Return (x, y) of the center of cell containing provided text 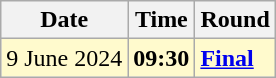
Round (235, 20)
Time (162, 20)
Final (235, 58)
Date (64, 20)
9 June 2024 (64, 58)
09:30 (162, 58)
